For the text-containing cell, return its midpoint in [X, Y] coordinate format. 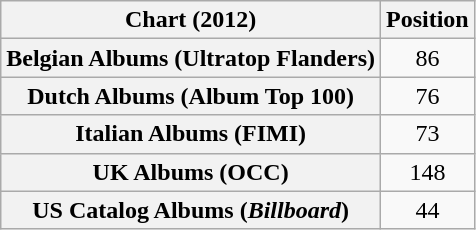
Position [428, 20]
Dutch Albums (Album Top 100) [191, 96]
US Catalog Albums (Billboard) [191, 210]
Italian Albums (FIMI) [191, 134]
148 [428, 172]
76 [428, 96]
86 [428, 58]
Belgian Albums (Ultratop Flanders) [191, 58]
73 [428, 134]
Chart (2012) [191, 20]
UK Albums (OCC) [191, 172]
44 [428, 210]
